Locate the cell with the specified text and output its (x, y) center coordinate. 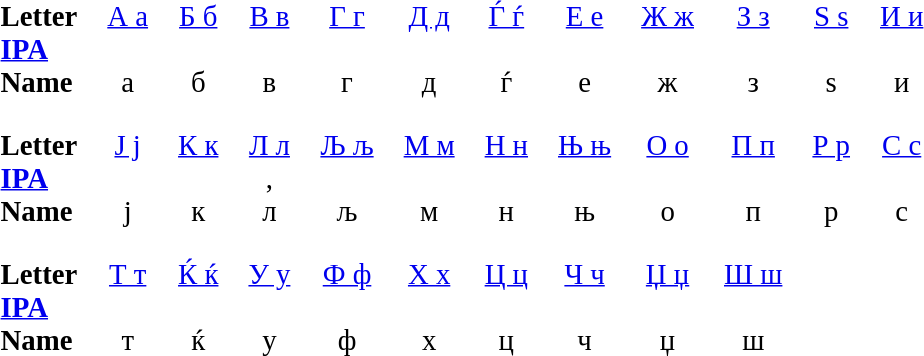
Л л , л (269, 178)
Н н н (506, 178)
Њ њ њ (584, 178)
О о о (668, 178)
Ј ј ј (128, 178)
М м м (430, 178)
К к к (198, 178)
Р р р (831, 178)
П п п (753, 178)
Љ љ љ (346, 178)
